Locate the cell with the specified text and output its (X, Y) center coordinate. 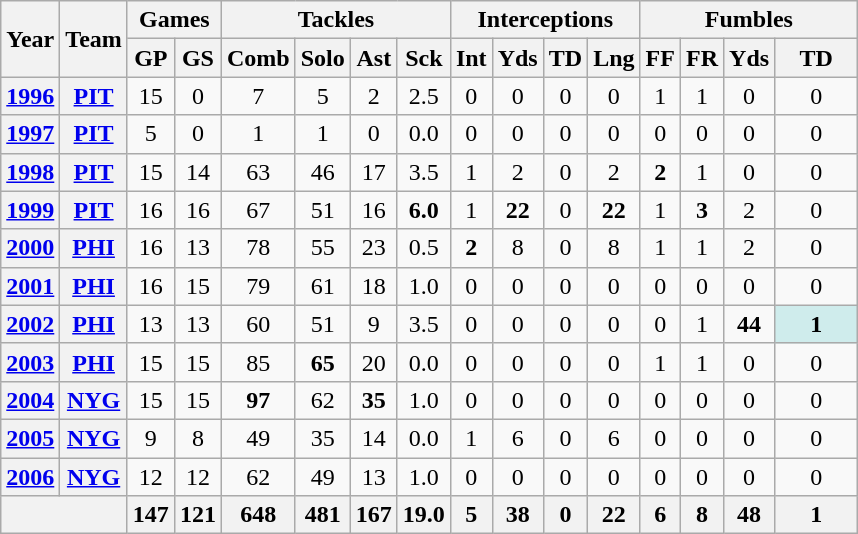
FF (660, 58)
2002 (30, 324)
44 (750, 324)
Tackles (336, 20)
17 (374, 172)
Games (174, 20)
Comb (258, 58)
2005 (30, 438)
6.0 (424, 210)
85 (258, 362)
2006 (30, 477)
1996 (30, 96)
2000 (30, 248)
78 (258, 248)
Year (30, 39)
147 (150, 515)
2004 (30, 400)
60 (258, 324)
GP (150, 58)
67 (258, 210)
167 (374, 515)
FR (702, 58)
648 (258, 515)
2003 (30, 362)
Int (471, 58)
23 (374, 248)
38 (518, 515)
19.0 (424, 515)
2001 (30, 286)
20 (374, 362)
46 (322, 172)
0.5 (424, 248)
Interceptions (545, 20)
65 (322, 362)
1997 (30, 134)
48 (750, 515)
97 (258, 400)
Solo (322, 58)
Sck (424, 58)
55 (322, 248)
Ast (374, 58)
Lng (614, 58)
3 (702, 210)
1998 (30, 172)
481 (322, 515)
2.5 (424, 96)
61 (322, 286)
79 (258, 286)
Fumbles (749, 20)
7 (258, 96)
GS (198, 58)
121 (198, 515)
18 (374, 286)
Team (94, 39)
63 (258, 172)
1999 (30, 210)
